Return [X, Y] of the center of cell containing provided text 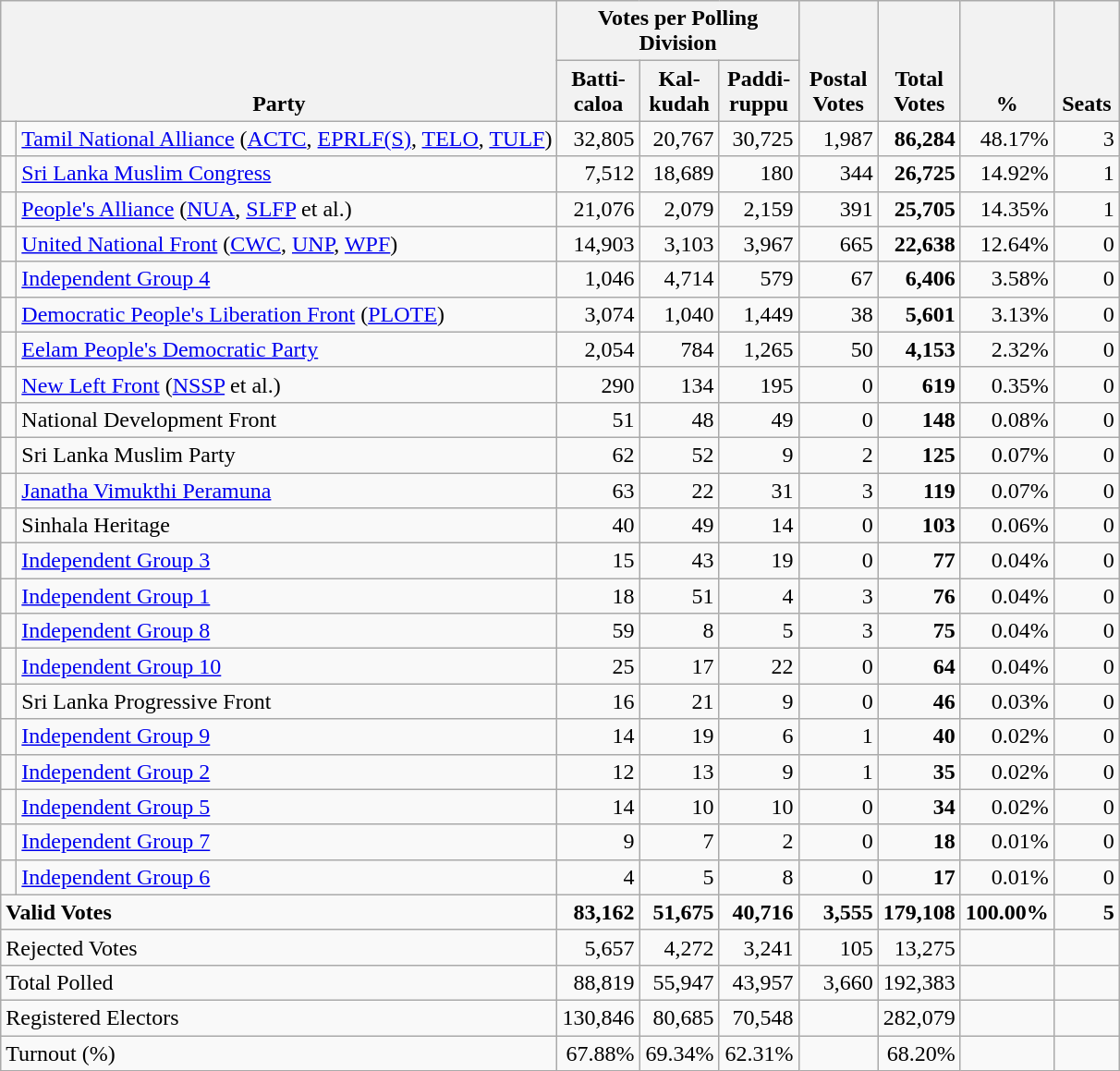
62 [599, 455]
Total Polled [279, 982]
3,074 [599, 314]
67.88% [599, 1053]
Independent Group 10 [286, 666]
119 [919, 491]
86,284 [919, 139]
391 [838, 209]
Independent Group 2 [286, 772]
195 [759, 384]
88,819 [599, 982]
100.00% [1007, 912]
Seats [1087, 61]
18,689 [679, 174]
1,046 [599, 279]
Independent Group 5 [286, 807]
National Development Front [286, 420]
Paddi-ruppu [759, 91]
5,601 [919, 314]
1,987 [838, 139]
50 [838, 349]
21,076 [599, 209]
Independent Group 9 [286, 736]
148 [919, 420]
Votes per Polling Division [678, 31]
Independent Group 1 [286, 596]
192,383 [919, 982]
PostalVotes [838, 61]
31 [759, 491]
68.20% [919, 1053]
67 [838, 279]
83,162 [599, 912]
1,265 [759, 349]
35 [919, 772]
United National Front (CWC, UNP, WPF) [286, 244]
1,040 [679, 314]
2,054 [599, 349]
43,957 [759, 982]
180 [759, 174]
43 [679, 561]
Sri Lanka Muslim Party [286, 455]
48.17% [1007, 139]
25 [599, 666]
Registered Electors [279, 1017]
34 [919, 807]
People's Alliance (NUA, SLFP et al.) [286, 209]
51,675 [679, 912]
Independent Group 4 [286, 279]
63 [599, 491]
0.03% [1007, 701]
Janatha Vimukthi Peramuna [286, 491]
103 [919, 526]
52 [679, 455]
619 [919, 384]
3,660 [838, 982]
64 [919, 666]
134 [679, 384]
290 [599, 384]
0.08% [1007, 420]
Independent Group 8 [286, 631]
Sri Lanka Progressive Front [286, 701]
12 [599, 772]
Valid Votes [279, 912]
Total Votes [919, 61]
Rejected Votes [279, 947]
130,846 [599, 1017]
3,967 [759, 244]
Eelam People's Democratic Party [286, 349]
46 [919, 701]
Batti-caloa [599, 91]
2,079 [679, 209]
Sinhala Heritage [286, 526]
3,103 [679, 244]
Kal-kudah [679, 91]
21 [679, 701]
77 [919, 561]
2.32% [1007, 349]
Tamil National Alliance (ACTC, EPRLF(S), TELO, TULF) [286, 139]
344 [838, 174]
0.06% [1007, 526]
0.35% [1007, 384]
% [1007, 61]
5,657 [599, 947]
Independent Group 7 [286, 842]
13 [679, 772]
579 [759, 279]
3.13% [1007, 314]
Sri Lanka Muslim Congress [286, 174]
7,512 [599, 174]
32,805 [599, 139]
179,108 [919, 912]
1,449 [759, 314]
48 [679, 420]
55,947 [679, 982]
6,406 [919, 279]
4,153 [919, 349]
25,705 [919, 209]
40,716 [759, 912]
4,714 [679, 279]
14.35% [1007, 209]
59 [599, 631]
125 [919, 455]
14,903 [599, 244]
20,767 [679, 139]
784 [679, 349]
15 [599, 561]
38 [838, 314]
New Left Front (NSSP et al.) [286, 384]
75 [919, 631]
80,685 [679, 1017]
62.31% [759, 1053]
76 [919, 596]
Turnout (%) [279, 1053]
105 [838, 947]
6 [759, 736]
69.34% [679, 1053]
70,548 [759, 1017]
4,272 [679, 947]
665 [838, 244]
16 [599, 701]
282,079 [919, 1017]
22,638 [919, 244]
2,159 [759, 209]
12.64% [1007, 244]
30,725 [759, 139]
Democratic People's Liberation Front (PLOTE) [286, 314]
Party [279, 61]
7 [679, 842]
14.92% [1007, 174]
3,241 [759, 947]
26,725 [919, 174]
Independent Group 6 [286, 877]
3,555 [838, 912]
3.58% [1007, 279]
Independent Group 3 [286, 561]
13,275 [919, 947]
